Output the [X, Y] coordinate of the center of the cell containing the given text.  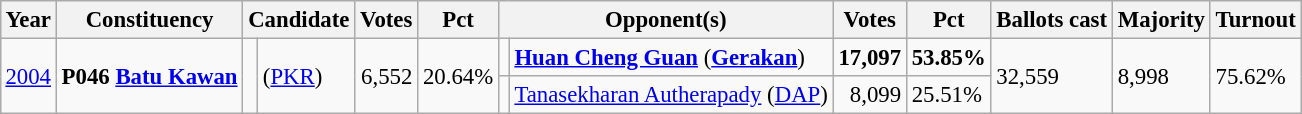
(PKR) [306, 76]
53.85% [948, 57]
8,998 [1161, 76]
25.51% [948, 95]
2004 [28, 76]
20.64% [458, 76]
Opponent(s) [666, 20]
P046 Batu Kawan [150, 76]
Constituency [150, 20]
Majority [1161, 20]
8,099 [870, 95]
Candidate [299, 20]
Year [28, 20]
17,097 [870, 57]
32,559 [1052, 76]
Ballots cast [1052, 20]
75.62% [1256, 76]
6,552 [386, 76]
Tanasekharan Autherapady (DAP) [671, 95]
Huan Cheng Guan (Gerakan) [671, 57]
Turnout [1256, 20]
